Pinpoint the cell where the given text exists, returning its (x, y) midpoint coordinate. 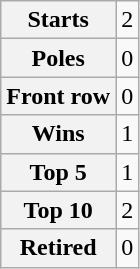
Poles (58, 58)
Retired (58, 248)
Front row (58, 96)
Top 5 (58, 172)
Starts (58, 20)
Wins (58, 134)
Top 10 (58, 210)
